Extract the [X, Y] coordinate from the center of the cell holding the provided text.  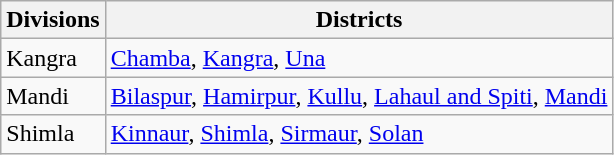
Mandi [53, 96]
Bilaspur, Hamirpur, Kullu, Lahaul and Spiti, Mandi [359, 96]
Divisions [53, 20]
Districts [359, 20]
Chamba, Kangra, Una [359, 58]
Kinnaur, Shimla, Sirmaur, Solan [359, 134]
Kangra [53, 58]
Shimla [53, 134]
